For the text-containing cell, return its midpoint in (x, y) coordinate format. 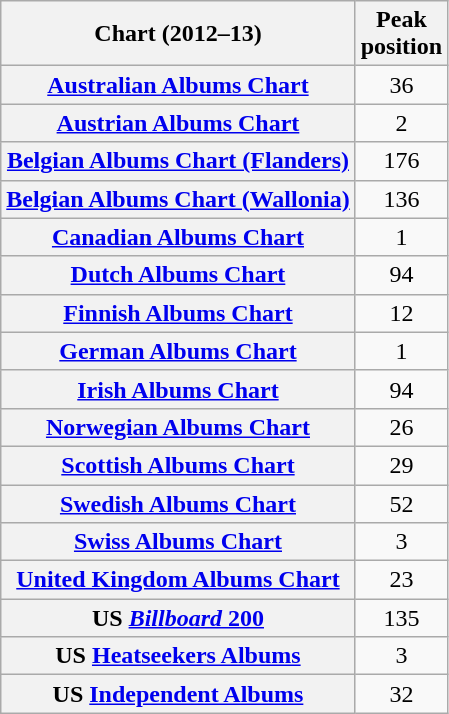
Scottish Albums Chart (178, 465)
German Albums Chart (178, 351)
Swedish Albums Chart (178, 503)
29 (401, 465)
Norwegian Albums Chart (178, 427)
52 (401, 503)
Belgian Albums Chart (Flanders) (178, 161)
United Kingdom Albums Chart (178, 580)
Dutch Albums Chart (178, 275)
12 (401, 313)
Peakposition (401, 34)
2 (401, 123)
Finnish Albums Chart (178, 313)
23 (401, 580)
32 (401, 694)
Canadian Albums Chart (178, 237)
Australian Albums Chart (178, 85)
US Heatseekers Albums (178, 656)
US Billboard 200 (178, 618)
36 (401, 85)
Austrian Albums Chart (178, 123)
US Independent Albums (178, 694)
Chart (2012–13) (178, 34)
176 (401, 161)
136 (401, 199)
Belgian Albums Chart (Wallonia) (178, 199)
135 (401, 618)
26 (401, 427)
Swiss Albums Chart (178, 542)
Irish Albums Chart (178, 389)
